Capture the cell that displays the provided text and extract its [X, Y] central coordinate. 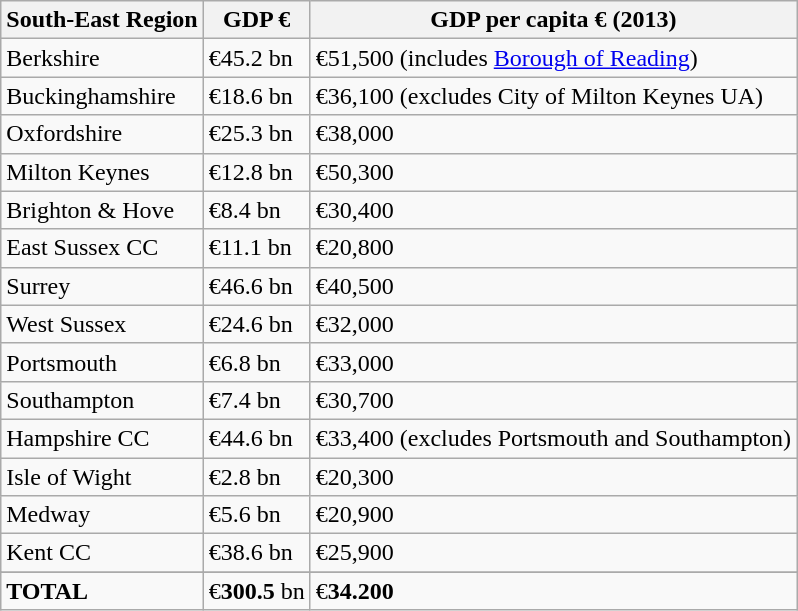
Portsmouth [102, 362]
€30,700 [553, 400]
Milton Keynes [102, 172]
Berkshire [102, 58]
Isle of Wight [102, 477]
Medway [102, 515]
West Sussex [102, 324]
€34.200 [553, 591]
€24.6 bn [256, 324]
€7.4 bn [256, 400]
€20,800 [553, 248]
€45.2 bn [256, 58]
South-East Region [102, 20]
Brighton & Hove [102, 210]
€5.6 bn [256, 515]
€38,000 [553, 134]
€33,000 [553, 362]
€44.6 bn [256, 438]
Kent CC [102, 553]
€50,300 [553, 172]
Buckinghamshire [102, 96]
Oxfordshire [102, 134]
GDP per capita € (2013) [553, 20]
€6.8 bn [256, 362]
€12.8 bn [256, 172]
€46.6 bn [256, 286]
TOTAL [102, 591]
Southampton [102, 400]
€20,300 [553, 477]
€33,400 (excludes Portsmouth and Southampton) [553, 438]
€36,100 (excludes City of Milton Keynes UA) [553, 96]
€2.8 bn [256, 477]
€30,400 [553, 210]
€20,900 [553, 515]
€18.6 bn [256, 96]
GDP € [256, 20]
€11.1 bn [256, 248]
€300.5 bn [256, 591]
East Sussex CC [102, 248]
Hampshire CC [102, 438]
€38.6 bn [256, 553]
€32,000 [553, 324]
€40,500 [553, 286]
Surrey [102, 286]
€51,500 (includes Borough of Reading) [553, 58]
€25,900 [553, 553]
€8.4 bn [256, 210]
€25.3 bn [256, 134]
